Determine the [x, y] coordinate at the center of the cell enclosing the given text.  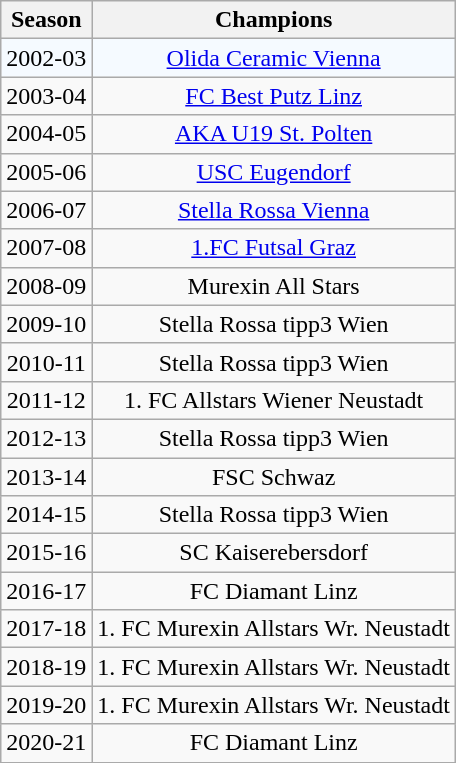
2011-12 [46, 400]
1. FC Allstars Wiener Neustadt [274, 400]
2010-11 [46, 362]
FC Best Putz Linz [274, 96]
USC Eugendorf [274, 172]
2017-18 [46, 629]
2014-15 [46, 515]
2005-06 [46, 172]
2015-16 [46, 553]
2016-17 [46, 591]
2018-19 [46, 667]
Olida Ceramic Vienna [274, 58]
SC Kaiserebersdorf [274, 553]
Stella Rossa Vienna [274, 210]
Season [46, 20]
2003-04 [46, 96]
2007-08 [46, 248]
2019-20 [46, 705]
FSC Schwaz [274, 477]
Champions [274, 20]
2006-07 [46, 210]
2012-13 [46, 438]
2013-14 [46, 477]
2009-10 [46, 324]
AKA U19 St. Polten [274, 134]
2002-03 [46, 58]
Murexin All Stars [274, 286]
2020-21 [46, 743]
2008-09 [46, 286]
1.FC Futsal Graz [274, 248]
2004-05 [46, 134]
